For the text-containing cell, return its midpoint in [x, y] coordinate format. 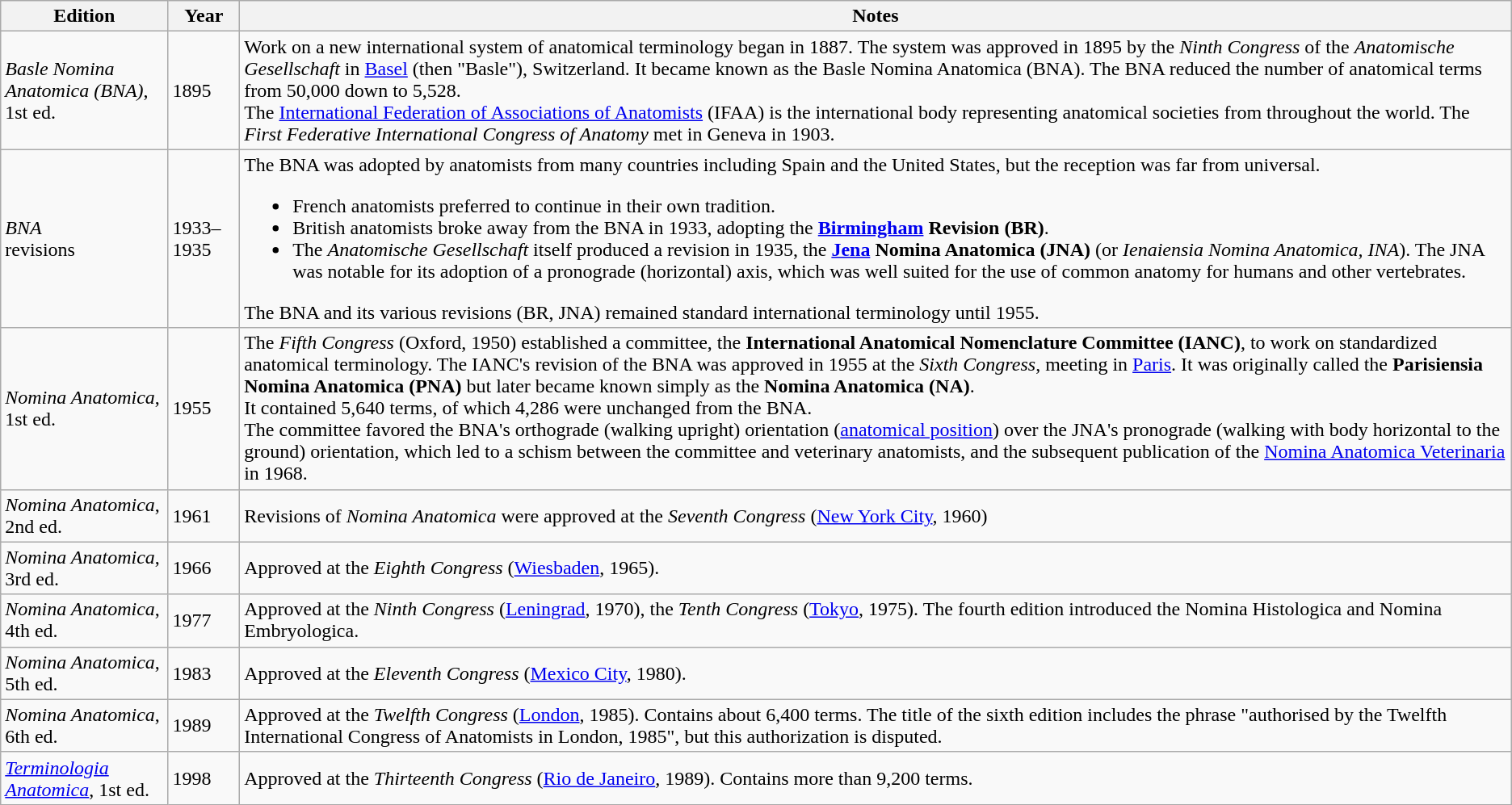
1895 [204, 90]
Basle Nomina Anatomica (BNA), 1st ed. [84, 90]
Approved at the Eighth Congress (Wiesbaden, 1965). [876, 568]
Nomina Anatomica, 4th ed. [84, 620]
Nomina Anatomica, 6th ed. [84, 725]
Revisions of Nomina Anatomica were approved at the Seventh Congress (New York City, 1960) [876, 515]
1998 [204, 778]
Edition [84, 16]
Nomina Anatomica, 5th ed. [84, 673]
Terminologia Anatomica, 1st ed. [84, 778]
Nomina Anatomica, 2nd ed. [84, 515]
BNA revisions [84, 239]
1955 [204, 409]
1933–1935 [204, 239]
1966 [204, 568]
Nomina Anatomica, 3rd ed. [84, 568]
1983 [204, 673]
Notes [876, 16]
1961 [204, 515]
1989 [204, 725]
Approved at the Eleventh Congress (Mexico City, 1980). [876, 673]
Approved at the Thirteenth Congress (Rio de Janeiro, 1989). Contains more than 9,200 terms. [876, 778]
Nomina Anatomica, 1st ed. [84, 409]
Year [204, 16]
1977 [204, 620]
